Find where the given text appears and provide that cell's center as (X, Y) coordinate. 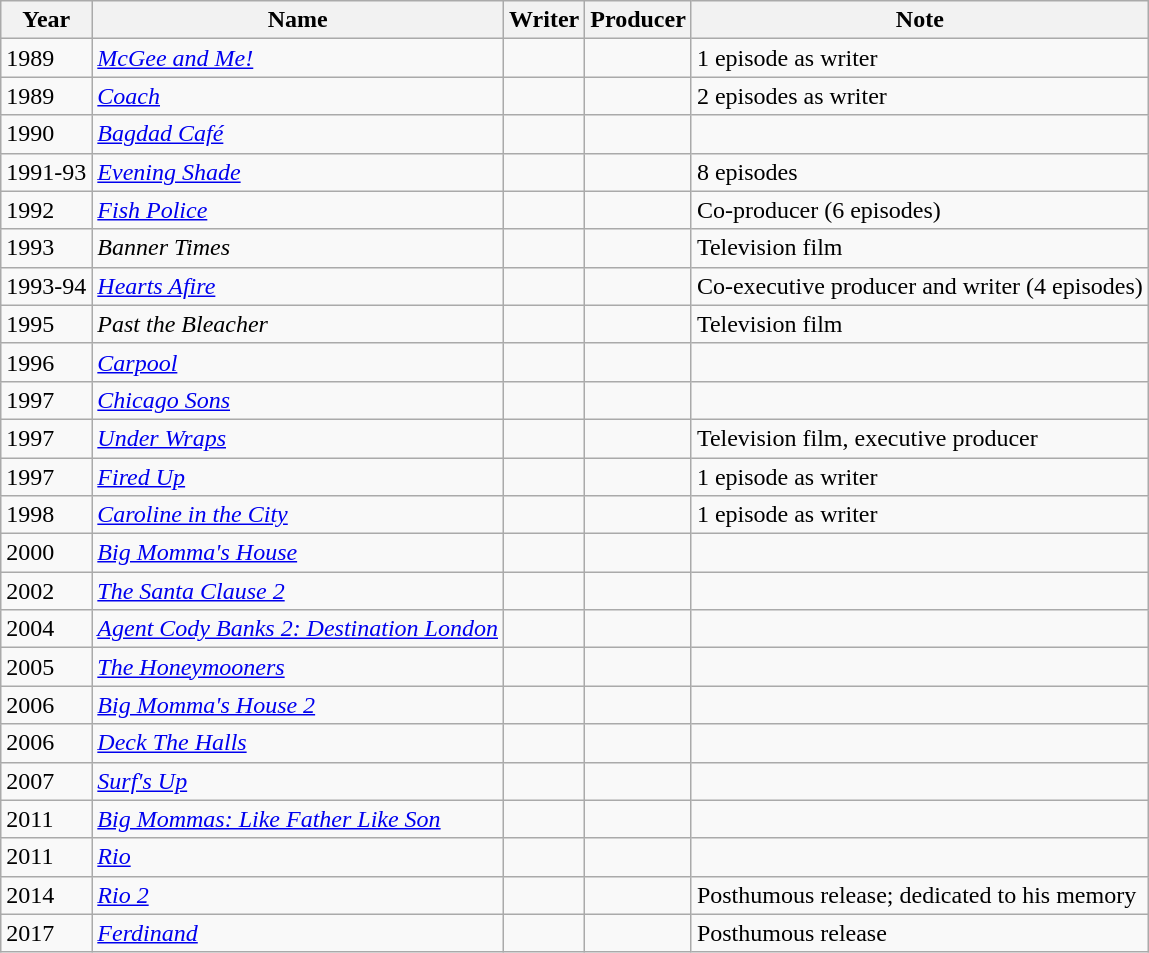
Name (298, 20)
Ferdinand (298, 933)
2 episodes as writer (920, 96)
Hearts Afire (298, 286)
2000 (46, 553)
Big Momma's House 2 (298, 705)
Co-producer (6 episodes) (920, 210)
1991-93 (46, 172)
Caroline in the City (298, 515)
2014 (46, 895)
Big Momma's House (298, 553)
2005 (46, 667)
Past the Bleacher (298, 324)
Posthumous release (920, 933)
Fish Police (298, 210)
Co-executive producer and writer (4 episodes) (920, 286)
Surf's Up (298, 781)
Year (46, 20)
Fired Up (298, 477)
Writer (544, 20)
Bagdad Café (298, 134)
Big Mommas: Like Father Like Son (298, 819)
Rio 2 (298, 895)
Under Wraps (298, 438)
1993-94 (46, 286)
Posthumous release; dedicated to his memory (920, 895)
2002 (46, 591)
Coach (298, 96)
1993 (46, 248)
1990 (46, 134)
Producer (638, 20)
1995 (46, 324)
2004 (46, 629)
2007 (46, 781)
Note (920, 20)
1998 (46, 515)
Banner Times (298, 248)
2017 (46, 933)
Deck The Halls (298, 743)
The Santa Clause 2 (298, 591)
8 episodes (920, 172)
Evening Shade (298, 172)
Agent Cody Banks 2: Destination London (298, 629)
Chicago Sons (298, 400)
1992 (46, 210)
1996 (46, 362)
Television film, executive producer (920, 438)
Rio (298, 857)
Carpool (298, 362)
McGee and Me! (298, 58)
The Honeymooners (298, 667)
